Search for the cell housing the specified text and yield its [x, y] center coordinate. 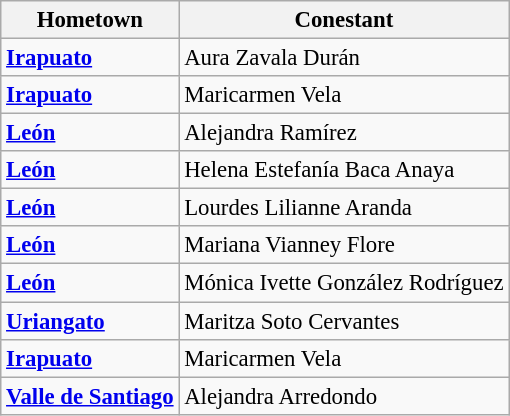
Helena Estefanía Baca Anaya [344, 170]
Aura Zavala Durán [344, 58]
Uriangato [90, 321]
Mónica Ivette González Rodríguez [344, 283]
Maritza Soto Cervantes [344, 321]
Valle de Santiago [90, 396]
Mariana Vianney Flore [344, 245]
Lourdes Lilianne Aranda [344, 208]
Hometown [90, 20]
Alejandra Arredondo [344, 396]
Alejandra Ramírez [344, 133]
Conestant [344, 20]
